Locate the cell with the specified text and output its [X, Y] center coordinate. 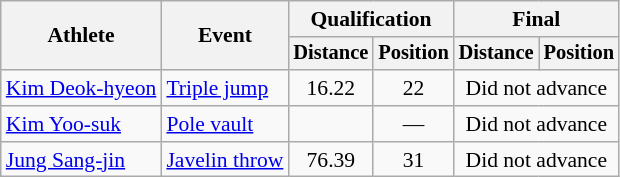
Pole vault [224, 124]
Qualification [370, 19]
Kim Deok-hyeon [82, 88]
Kim Yoo-suk [82, 124]
Event [224, 36]
— [413, 124]
Final [536, 19]
Triple jump [224, 88]
Athlete [82, 36]
16.22 [330, 88]
22 [413, 88]
